For the text-containing cell, return its midpoint in (X, Y) coordinate format. 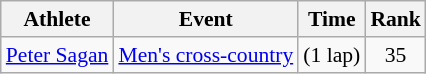
(1 lap) (332, 55)
Athlete (58, 19)
Time (332, 19)
Event (206, 19)
Peter Sagan (58, 55)
Men's cross-country (206, 55)
35 (396, 55)
Rank (396, 19)
